Search for the cell housing the specified text and yield its [x, y] center coordinate. 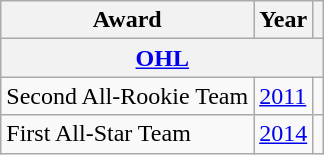
Award [128, 20]
2014 [284, 134]
First All-Star Team [128, 134]
Year [284, 20]
2011 [284, 96]
Second All-Rookie Team [128, 96]
OHL [162, 58]
